Locate the cell with the specified text and output its (x, y) center coordinate. 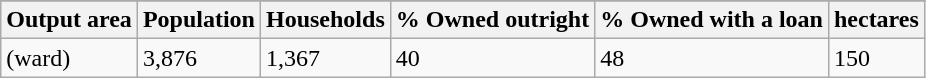
Output area (70, 20)
48 (712, 58)
Population (198, 20)
hectares (876, 20)
(ward) (70, 58)
% Owned outright (492, 20)
Households (325, 20)
150 (876, 58)
3,876 (198, 58)
% Owned with a loan (712, 20)
1,367 (325, 58)
40 (492, 58)
